Search for the cell housing the specified text and yield its (X, Y) center coordinate. 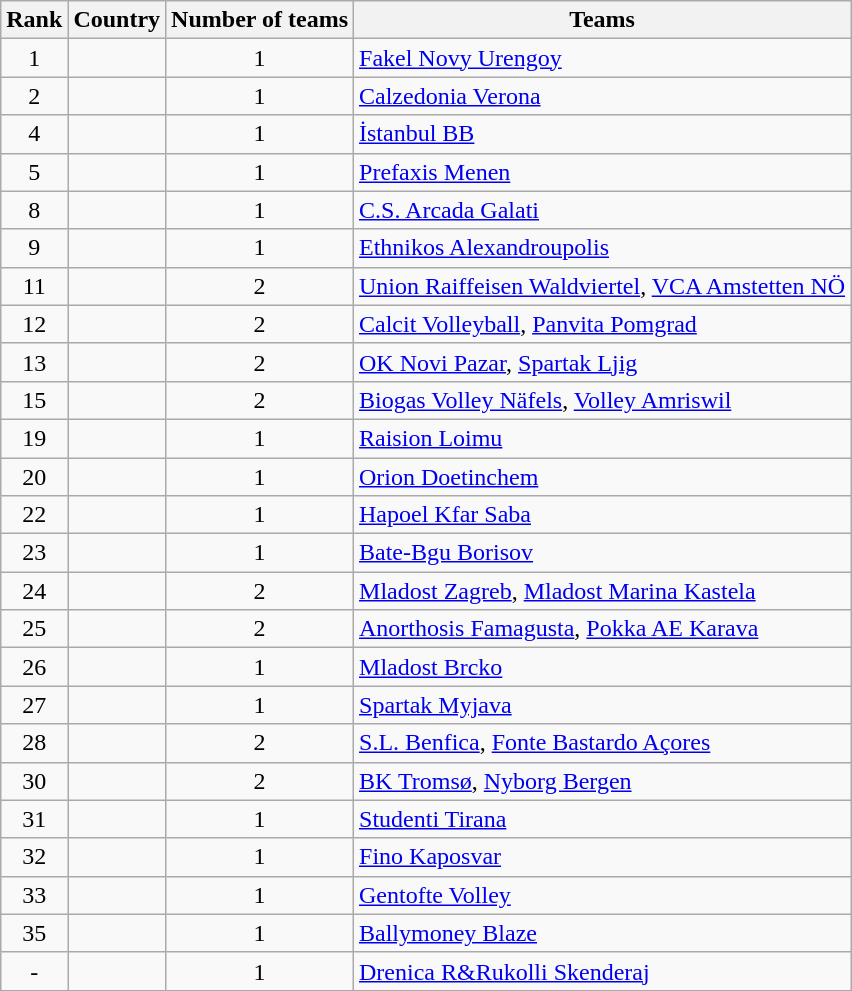
Ethnikos Alexandroupolis (602, 248)
Drenica R&Rukolli Skenderaj (602, 971)
Calcit Volleyball, Panvita Pomgrad (602, 324)
Teams (602, 20)
Prefaxis Menen (602, 172)
Spartak Myjava (602, 705)
- (34, 971)
Country (117, 20)
4 (34, 134)
23 (34, 553)
C.S. Arcada Galati (602, 210)
Gentofte Volley (602, 895)
Studenti Tirana (602, 819)
Orion Doetinchem (602, 477)
20 (34, 477)
24 (34, 591)
Raision Loimu (602, 438)
31 (34, 819)
OK Novi Pazar, Spartak Ljig (602, 362)
9 (34, 248)
Number of teams (260, 20)
35 (34, 933)
32 (34, 857)
Ballymoney Blaze (602, 933)
Fino Kaposvar (602, 857)
Rank (34, 20)
13 (34, 362)
Union Raiffeisen Waldviertel, VCA Amstetten NÖ (602, 286)
5 (34, 172)
BK Tromsø, Nyborg Bergen (602, 781)
Biogas Volley Näfels, Volley Amriswil (602, 400)
33 (34, 895)
Calzedonia Verona (602, 96)
12 (34, 324)
26 (34, 667)
19 (34, 438)
11 (34, 286)
Hapoel Kfar Saba (602, 515)
Bate-Bgu Borisov (602, 553)
15 (34, 400)
8 (34, 210)
22 (34, 515)
28 (34, 743)
Fakel Novy Urengoy (602, 58)
Anorthosis Famagusta, Pokka AE Karava (602, 629)
27 (34, 705)
İstanbul BB (602, 134)
Mladost Brcko (602, 667)
Mladost Zagreb, Mladost Marina Kastela (602, 591)
S.L. Benfica, Fonte Bastardo Açores (602, 743)
25 (34, 629)
30 (34, 781)
